Provide the [X, Y] coordinate of the cell's center where the given text is located.  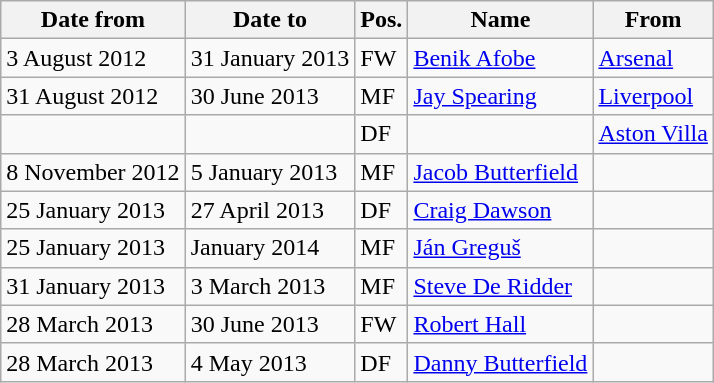
Name [500, 20]
4 May 2013 [270, 362]
Craig Dawson [500, 210]
31 August 2012 [93, 96]
Benik Afobe [500, 58]
Liverpool [654, 96]
Arsenal [654, 58]
27 April 2013 [270, 210]
Steve De Ridder [500, 286]
From [654, 20]
Aston Villa [654, 134]
Jacob Butterfield [500, 172]
Ján Greguš [500, 248]
Date to [270, 20]
Date from [93, 20]
5 January 2013 [270, 172]
January 2014 [270, 248]
3 March 2013 [270, 286]
3 August 2012 [93, 58]
Robert Hall [500, 324]
Jay Spearing [500, 96]
Pos. [382, 20]
8 November 2012 [93, 172]
Danny Butterfield [500, 362]
